For the text-containing cell, return its midpoint in [x, y] coordinate format. 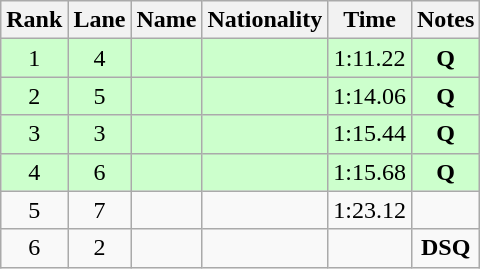
Lane [100, 20]
DSQ [445, 248]
1:14.06 [370, 96]
Rank [34, 20]
1:15.68 [370, 172]
7 [100, 210]
Notes [445, 20]
1:23.12 [370, 210]
Name [166, 20]
Time [370, 20]
1:15.44 [370, 134]
Nationality [265, 20]
1 [34, 58]
1:11.22 [370, 58]
